Output the (x, y) coordinate of the center of the cell containing the given text.  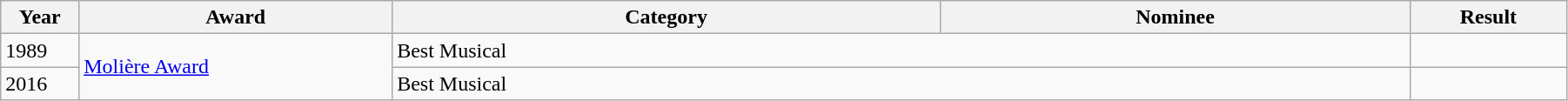
Molière Award (236, 67)
2016 (40, 84)
Category (667, 17)
Award (236, 17)
Nominee (1176, 17)
Year (40, 17)
1989 (40, 50)
Result (1488, 17)
